Return [X, Y] of the center of cell containing provided text 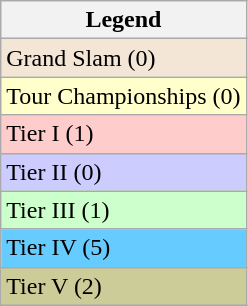
Tour Championships (0) [124, 96]
Grand Slam (0) [124, 58]
Legend [124, 20]
Tier I (1) [124, 134]
Tier III (1) [124, 210]
Tier V (2) [124, 286]
Tier II (0) [124, 172]
Tier IV (5) [124, 248]
